Find where the given text appears and provide that cell's center as [X, Y] coordinate. 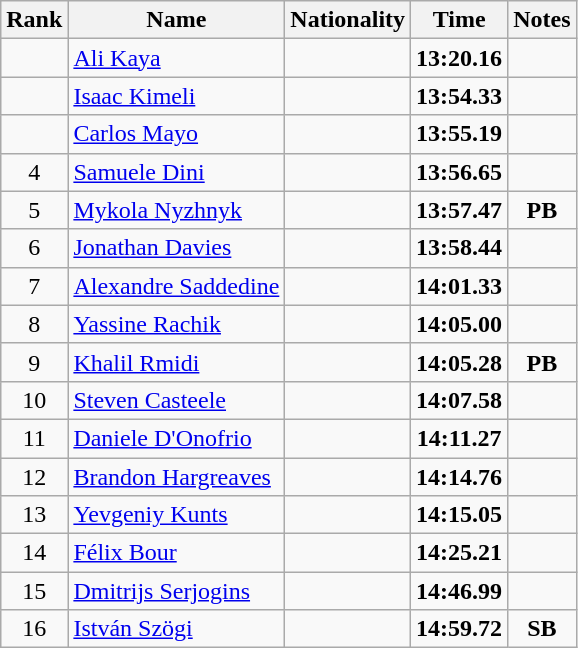
Steven Casteele [176, 400]
15 [34, 591]
6 [34, 248]
Time [460, 20]
Félix Bour [176, 553]
13:56.65 [460, 172]
Notes [542, 20]
Yassine Rachik [176, 324]
4 [34, 172]
7 [34, 286]
Carlos Mayo [176, 134]
Alexandre Saddedine [176, 286]
Nationality [348, 20]
14:11.27 [460, 438]
Khalil Rmidi [176, 362]
14:15.05 [460, 515]
14:25.21 [460, 553]
16 [34, 629]
9 [34, 362]
14 [34, 553]
13 [34, 515]
14:46.99 [460, 591]
Yevgeniy Kunts [176, 515]
14:01.33 [460, 286]
Name [176, 20]
12 [34, 477]
Samuele Dini [176, 172]
Isaac Kimeli [176, 96]
Brandon Hargreaves [176, 477]
Daniele D'Onofrio [176, 438]
13:55.19 [460, 134]
István Szögi [176, 629]
10 [34, 400]
11 [34, 438]
Rank [34, 20]
13:20.16 [460, 58]
13:54.33 [460, 96]
Jonathan Davies [176, 248]
14:05.00 [460, 324]
13:58.44 [460, 248]
8 [34, 324]
Ali Kaya [176, 58]
Mykola Nyzhnyk [176, 210]
Dmitrijs Serjogins [176, 591]
14:07.58 [460, 400]
14:14.76 [460, 477]
5 [34, 210]
13:57.47 [460, 210]
SB [542, 629]
14:05.28 [460, 362]
14:59.72 [460, 629]
